From the cell containing the given text, extract its center point as [X, Y] coordinate. 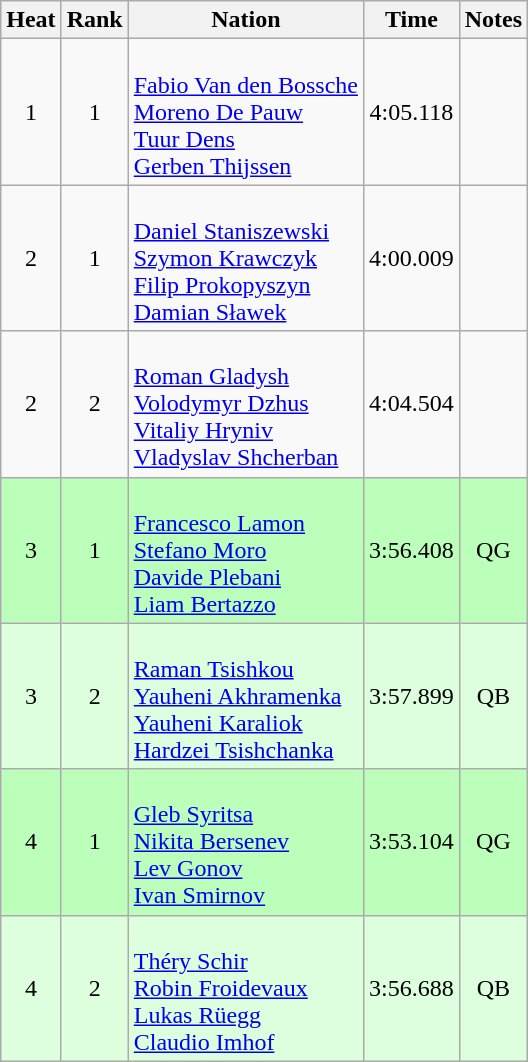
Rank [94, 20]
3:56.688 [411, 988]
Francesco LamonStefano MoroDavide PlebaniLiam Bertazzo [246, 550]
Time [411, 20]
Daniel StaniszewskiSzymon KrawczykFilip ProkopyszynDamian Sławek [246, 258]
4:05.118 [411, 112]
Roman GladyshVolodymyr DzhusVitaliy HrynivVladyslav Shcherban [246, 404]
Théry SchirRobin FroidevauxLukas RüeggClaudio Imhof [246, 988]
Fabio Van den BosscheMoreno De PauwTuur DensGerben Thijssen [246, 112]
Notes [493, 20]
Raman TsishkouYauheni AkhramenkaYauheni KaraliokHardzei Tsishchanka [246, 696]
4:04.504 [411, 404]
Gleb SyritsaNikita BersenevLev GonovIvan Smirnov [246, 842]
3:57.899 [411, 696]
Nation [246, 20]
3:53.104 [411, 842]
Heat [31, 20]
3:56.408 [411, 550]
4:00.009 [411, 258]
